Search for the cell housing the specified text and yield its (X, Y) center coordinate. 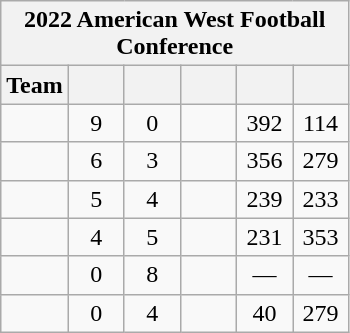
2022 American West Football Conference (175, 34)
Team (35, 85)
233 (321, 199)
3 (152, 161)
8 (152, 275)
231 (264, 237)
6 (96, 161)
239 (264, 199)
353 (321, 237)
392 (264, 123)
356 (264, 161)
9 (96, 123)
40 (264, 313)
114 (321, 123)
